From the cell containing the given text, extract its center point as [X, Y] coordinate. 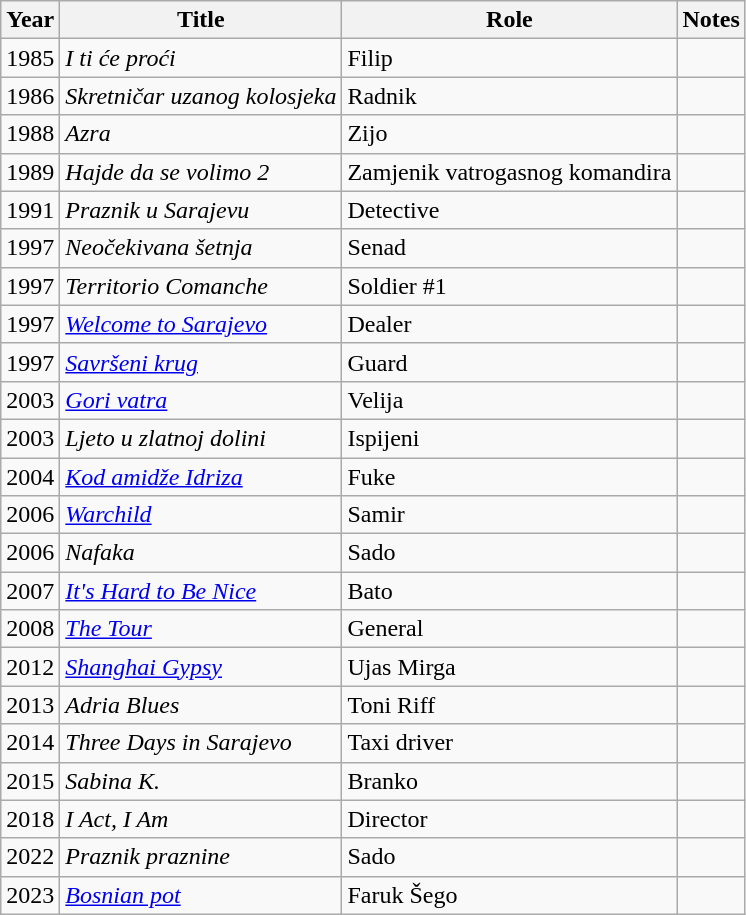
2013 [30, 705]
Shanghai Gypsy [201, 667]
Kod amidže Idriza [201, 477]
Guard [510, 362]
Gori vatra [201, 400]
Skretničar uzanog kolosjeka [201, 96]
2012 [30, 667]
Sabina K. [201, 781]
Territorio Comanche [201, 286]
Praznik u Sarajevu [201, 210]
2004 [30, 477]
Director [510, 819]
Ljeto u zlatnoj dolini [201, 438]
Hajde da se volimo 2 [201, 172]
Radnik [510, 96]
1988 [30, 134]
Title [201, 20]
Bosnian pot [201, 895]
2023 [30, 895]
I ti će proći [201, 58]
Welcome to Sarajevo [201, 324]
Velija [510, 400]
Toni Riff [510, 705]
2022 [30, 857]
I Act, I Am [201, 819]
2014 [30, 743]
2015 [30, 781]
General [510, 629]
Warchild [201, 515]
1986 [30, 96]
2007 [30, 591]
2018 [30, 819]
Adria Blues [201, 705]
Role [510, 20]
Soldier #1 [510, 286]
Fuke [510, 477]
The Tour [201, 629]
Senad [510, 248]
Zijo [510, 134]
Ujas Mirga [510, 667]
Nafaka [201, 553]
1991 [30, 210]
Zamjenik vatrogasnog komandira [510, 172]
Taxi driver [510, 743]
Branko [510, 781]
Savršeni krug [201, 362]
Azra [201, 134]
1985 [30, 58]
Ispijeni [510, 438]
It's Hard to Be Nice [201, 591]
Neočekivana šetnja [201, 248]
Three Days in Sarajevo [201, 743]
1989 [30, 172]
Notes [711, 20]
2008 [30, 629]
Samir [510, 515]
Faruk Šego [510, 895]
Dealer [510, 324]
Year [30, 20]
Detective [510, 210]
Filip [510, 58]
Praznik praznine [201, 857]
Bato [510, 591]
